Determine the [x, y] coordinate at the center of the cell enclosing the given text.  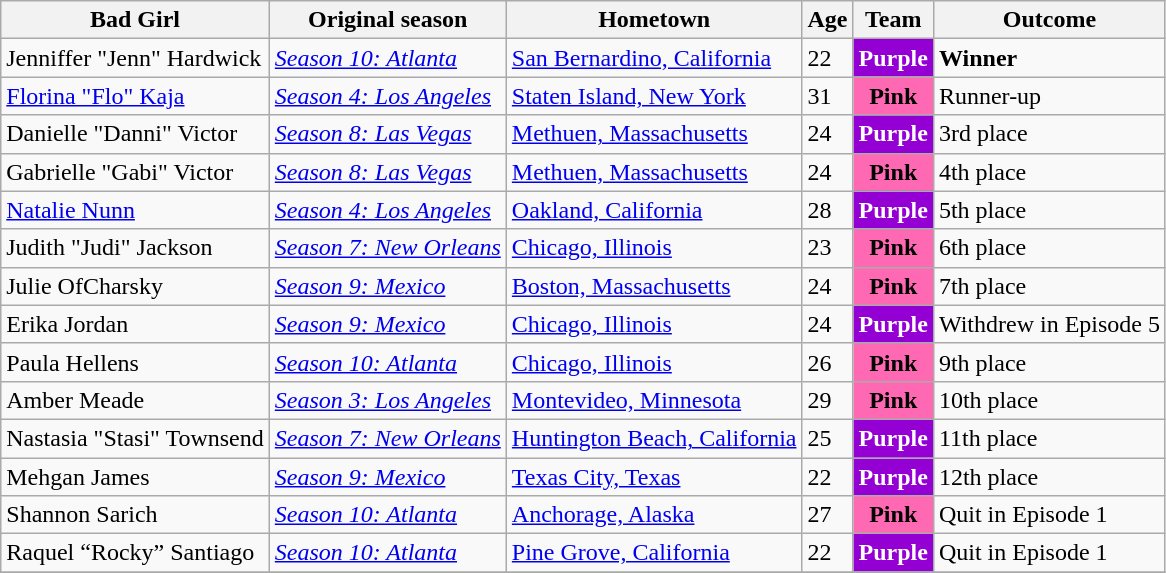
6th place [1049, 248]
26 [828, 362]
Withdrew in Episode 5 [1049, 324]
Danielle "Danni" Victor [136, 134]
Shannon Sarich [136, 515]
12th place [1049, 477]
23 [828, 248]
Age [828, 20]
Gabrielle "Gabi" Victor [136, 172]
Florina "Flo" Kaja [136, 96]
9th place [1049, 362]
27 [828, 515]
Jenniffer "Jenn" Hardwick [136, 58]
Julie OfCharsky [136, 286]
5th place [1049, 210]
Paula Hellens [136, 362]
Season 3: Los Angeles [388, 400]
7th place [1049, 286]
10th place [1049, 400]
Boston, Massachusetts [654, 286]
Judith "Judi" Jackson [136, 248]
Huntington Beach, California [654, 438]
25 [828, 438]
Nastasia "Stasi" Townsend [136, 438]
11th place [1049, 438]
28 [828, 210]
Pine Grove, California [654, 553]
Raquel “Rocky” Santiago [136, 553]
4th place [1049, 172]
Texas City, Texas [654, 477]
Winner [1049, 58]
Bad Girl [136, 20]
Hometown [654, 20]
Erika Jordan [136, 324]
Outcome [1049, 20]
3rd place [1049, 134]
31 [828, 96]
Amber Meade [136, 400]
Staten Island, New York [654, 96]
Natalie Nunn [136, 210]
Anchorage, Alaska [654, 515]
Mehgan James [136, 477]
Runner-up [1049, 96]
Team [893, 20]
San Bernardino, California [654, 58]
Original season [388, 20]
Montevideo, Minnesota [654, 400]
29 [828, 400]
Oakland, California [654, 210]
